Capture the cell that displays the provided text and extract its (X, Y) central coordinate. 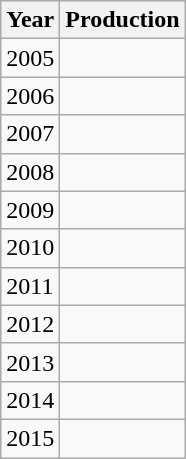
2010 (30, 248)
2014 (30, 400)
2011 (30, 286)
Year (30, 20)
2007 (30, 134)
2009 (30, 210)
2008 (30, 172)
2015 (30, 438)
2012 (30, 324)
2006 (30, 96)
2005 (30, 58)
Production (122, 20)
2013 (30, 362)
